From the cell containing the given text, extract its center point as [X, Y] coordinate. 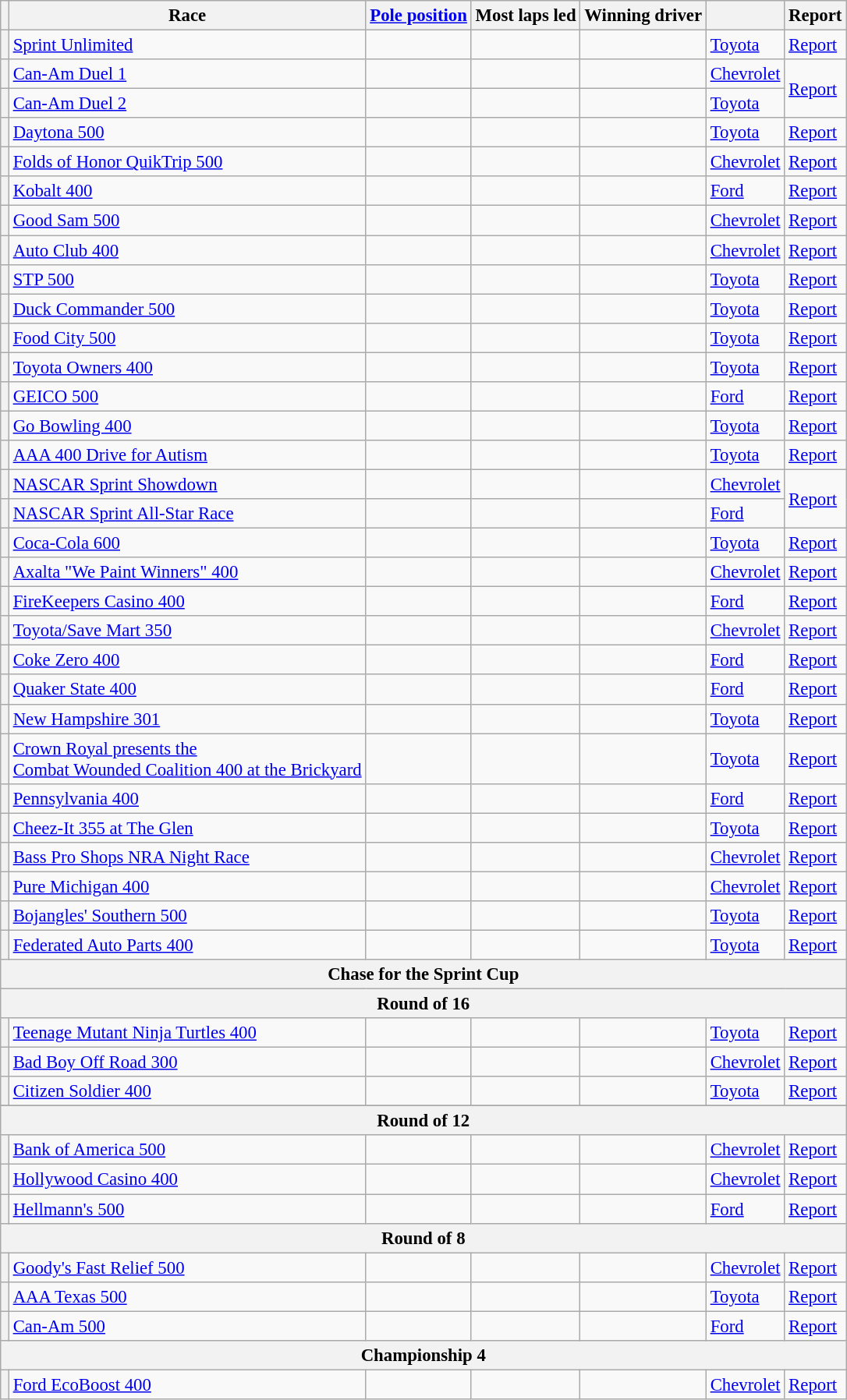
Can-Am Duel 2 [187, 104]
Can-Am 500 [187, 1326]
Pure Michigan 400 [187, 886]
Ford EcoBoost 400 [187, 1384]
Round of 12 [423, 1121]
Bank of America 500 [187, 1150]
Sprint Unlimited [187, 45]
Can-Am Duel 1 [187, 74]
Folds of Honor QuikTrip 500 [187, 162]
Chase for the Sprint Cup [423, 974]
Teenage Mutant Ninja Turtles 400 [187, 1033]
AAA 400 Drive for Autism [187, 455]
NASCAR Sprint Showdown [187, 484]
Hollywood Casino 400 [187, 1179]
Citizen Soldier 400 [187, 1091]
Federated Auto Parts 400 [187, 945]
Toyota Owners 400 [187, 367]
Coke Zero 400 [187, 660]
Kobalt 400 [187, 191]
Bass Pro Shops NRA Night Race [187, 857]
Race [187, 16]
Quaker State 400 [187, 690]
Goody's Fast Relief 500 [187, 1267]
AAA Texas 500 [187, 1296]
Duck Commander 500 [187, 309]
Auto Club 400 [187, 250]
Bad Boy Off Road 300 [187, 1062]
Axalta "We Paint Winners" 400 [187, 572]
GEICO 500 [187, 397]
Daytona 500 [187, 133]
Good Sam 500 [187, 221]
Bojangles' Southern 500 [187, 916]
Hellmann's 500 [187, 1209]
NASCAR Sprint All-Star Race [187, 514]
Food City 500 [187, 338]
New Hampshire 301 [187, 719]
Pennsylvania 400 [187, 798]
FireKeepers Casino 400 [187, 602]
Go Bowling 400 [187, 426]
Most laps led [526, 16]
Round of 16 [423, 1004]
Crown Royal presents theCombat Wounded Coalition 400 at the Brickyard [187, 759]
STP 500 [187, 279]
Coca-Cola 600 [187, 543]
Pole position [418, 16]
Round of 8 [423, 1238]
Winning driver [643, 16]
Toyota/Save Mart 350 [187, 631]
Championship 4 [423, 1356]
Cheez-It 355 at The Glen [187, 828]
